Pinpoint the cell where the given text exists, returning its [x, y] midpoint coordinate. 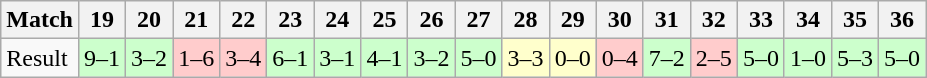
29 [572, 20]
2–5 [714, 58]
30 [620, 20]
28 [526, 20]
1–0 [808, 58]
7–2 [666, 58]
0–4 [620, 58]
3–4 [244, 58]
1–6 [196, 58]
24 [338, 20]
9–1 [102, 58]
32 [714, 20]
Result [40, 58]
3–1 [338, 58]
26 [432, 20]
22 [244, 20]
Match [40, 20]
4–1 [384, 58]
0–0 [572, 58]
23 [290, 20]
5–3 [854, 58]
34 [808, 20]
27 [478, 20]
20 [150, 20]
25 [384, 20]
33 [760, 20]
36 [902, 20]
6–1 [290, 58]
31 [666, 20]
21 [196, 20]
19 [102, 20]
35 [854, 20]
3–3 [526, 58]
